Provide the [x, y] coordinate of the cell's center where the given text is located.  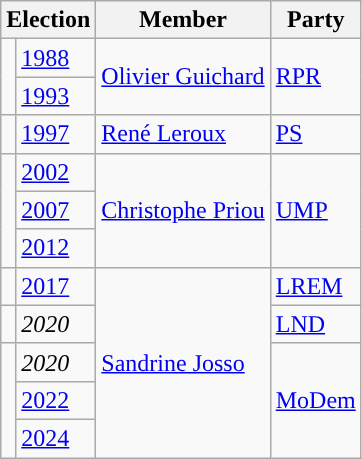
2017 [56, 286]
PS [316, 134]
2012 [56, 248]
1993 [56, 96]
Sandrine Josso [183, 362]
2024 [56, 438]
Member [183, 20]
1997 [56, 134]
2002 [56, 172]
UMP [316, 210]
Election [48, 20]
Christophe Priou [183, 210]
René Leroux [183, 134]
2022 [56, 400]
LND [316, 324]
Olivier Guichard [183, 77]
Party [316, 20]
2007 [56, 210]
RPR [316, 77]
LREM [316, 286]
1988 [56, 58]
MoDem [316, 400]
